Output the [x, y] coordinate of the center of the cell containing the given text.  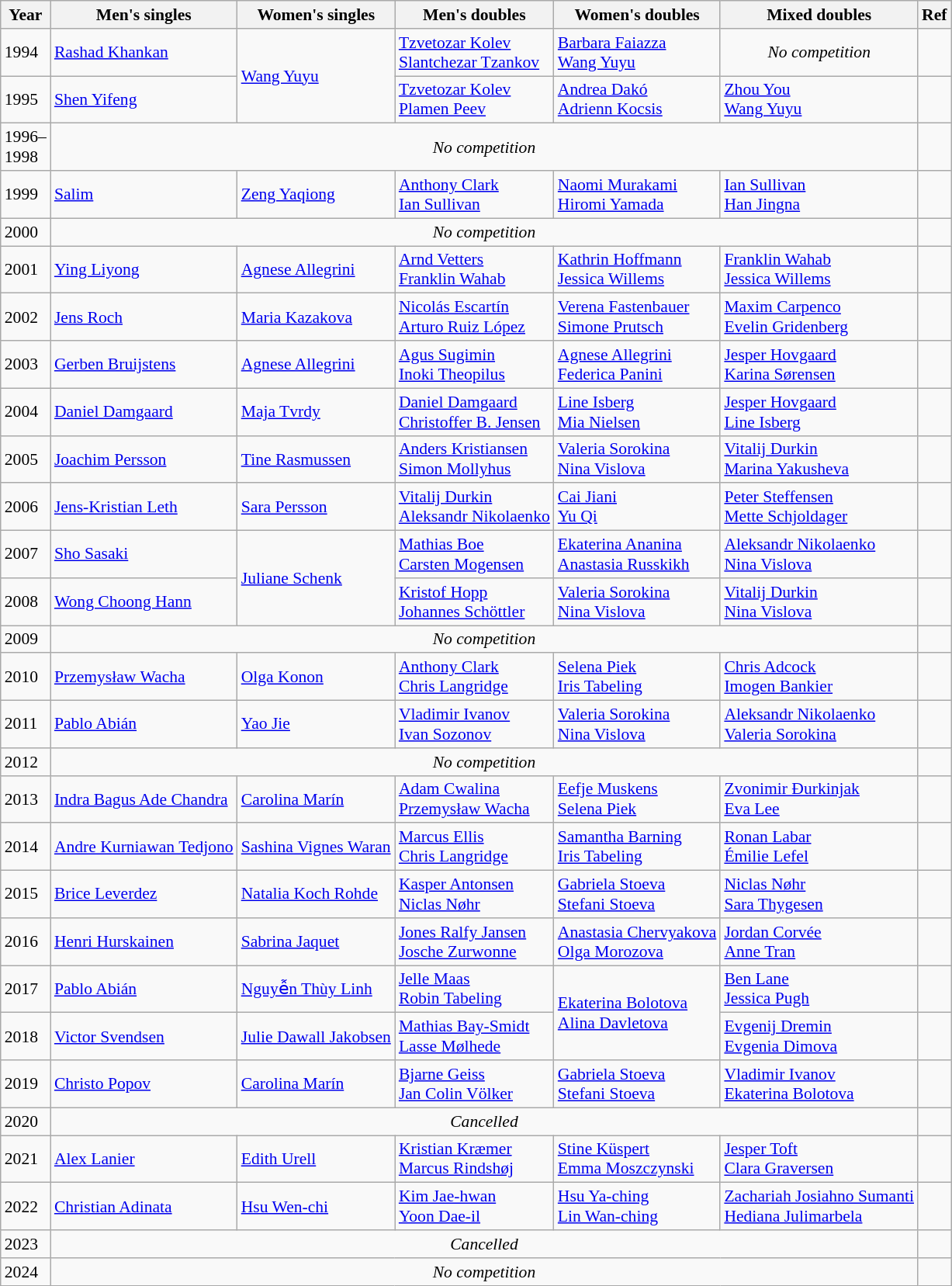
Jesper Hovgaard Line Isberg [819, 411]
Samantha Barning Iris Tabeling [638, 848]
Hsu Wen-chi [317, 1206]
Rashad Khankan [144, 53]
Chris Adcock Imogen Bankier [819, 677]
Cai Jiani Yu Qi [638, 508]
Adam Cwalina Przemysław Wacha [475, 799]
2012 [26, 762]
2008 [26, 602]
2015 [26, 894]
Maja Tvrdy [317, 411]
Tzvetozar Kolev Slantchezar Tzankov [475, 53]
Sho Sasaki [144, 554]
Indra Bagus Ade Chandra [144, 799]
Barbara Faiazza Wang Yuyu [638, 53]
Jens Roch [144, 317]
Evgenij Dremin Evgenia Dimova [819, 1037]
Wong Choong Hann [144, 602]
Line Isberg Mia Nielsen [638, 411]
Sashina Vignes Waran [317, 848]
Brice Leverdez [144, 894]
Men's singles [144, 15]
Andrea Dakó Adrienn Kocsis [638, 99]
Anders Kristiansen Simon Mollyhus [475, 459]
2024 [26, 1272]
Victor Svendsen [144, 1037]
Ben Lane Jessica Pugh [819, 989]
2004 [26, 411]
Anthony Clark Ian Sullivan [475, 194]
1995 [26, 99]
Ying Liyong [144, 270]
Sara Persson [317, 508]
Andre Kurniawan Tedjono [144, 848]
Ekaterina Bolotova Alina Davletova [638, 1013]
Tzvetozar Kolev Plamen Peev [475, 99]
Naomi Murakami Hiromi Yamada [638, 194]
Edith Urell [317, 1159]
2018 [26, 1037]
Henri Hurskainen [144, 942]
Eefje Muskens Selena Piek [638, 799]
Marcus Ellis Chris Langridge [475, 848]
2003 [26, 365]
Year [26, 15]
Jones Ralfy Jansen Josche Zurwonne [475, 942]
Ian Sullivan Han Jingna [819, 194]
Zvonimir Đurkinjak Eva Lee [819, 799]
1996– 1998 [26, 147]
2000 [26, 232]
Jesper Hovgaard Karina Sørensen [819, 365]
Mixed doubles [819, 15]
Nicolás Escartín Arturo Ruiz López [475, 317]
Daniel Damgaard [144, 411]
Mathias Bay-Smidt Lasse Mølhede [475, 1037]
Przemysław Wacha [144, 677]
2001 [26, 270]
Juliane Schenk [317, 578]
2017 [26, 989]
Hsu Ya-ching Lin Wan-ching [638, 1206]
Agus Sugimin Inoki Theopilus [475, 365]
Kathrin Hoffmann Jessica Willems [638, 270]
2005 [26, 459]
Yao Jie [317, 725]
Men's doubles [475, 15]
Zeng Yaqiong [317, 194]
Kasper Antonsen Niclas Nøhr [475, 894]
2007 [26, 554]
Women's doubles [638, 15]
Gerben Bruijstens [144, 365]
Tine Rasmussen [317, 459]
Ref [934, 15]
2002 [26, 317]
Stine Küspert Emma Moszczynski [638, 1159]
Selena Piek Iris Tabeling [638, 677]
Zachariah Josiahno Sumanti Hediana Julimarbela [819, 1206]
2014 [26, 848]
Mathias Boe Carsten Mogensen [475, 554]
Jelle Maas Robin Tabeling [475, 989]
2010 [26, 677]
Agnese Allegrini Federica Panini [638, 365]
Kristof Hopp Johannes Schöttler [475, 602]
Anastasia Chervyakova Olga Morozova [638, 942]
Aleksandr Nikolaenko Nina Vislova [819, 554]
2013 [26, 799]
Women's singles [317, 15]
1994 [26, 53]
Kim Jae-hwan Yoon Dae-il [475, 1206]
2016 [26, 942]
Sabrina Jaquet [317, 942]
2011 [26, 725]
Peter Steffensen Mette Schjoldager [819, 508]
Ekaterina Ananina Anastasia Russkikh [638, 554]
Ronan Labar Émilie Lefel [819, 848]
Arnd Vetters Franklin Wahab [475, 270]
Alex Lanier [144, 1159]
Christo Popov [144, 1083]
Jens-Kristian Leth [144, 508]
Christian Adinata [144, 1206]
Salim [144, 194]
Jesper Toft Clara Graversen [819, 1159]
Maria Kazakova [317, 317]
Vitalij Durkin Aleksandr Nikolaenko [475, 508]
Verena Fastenbauer Simone Prutsch [638, 317]
Nguyễn Thùy Linh [317, 989]
2020 [26, 1121]
2023 [26, 1244]
Bjarne Geiss Jan Colin Völker [475, 1083]
Joachim Persson [144, 459]
1999 [26, 194]
Maxim Carpenco Evelin Gridenberg [819, 317]
Daniel Damgaard Christoffer B. Jensen [475, 411]
Wang Yuyu [317, 76]
2009 [26, 640]
Natalia Koch Rohde [317, 894]
Zhou You Wang Yuyu [819, 99]
Vladimir Ivanov Ivan Sozonov [475, 725]
Olga Konon [317, 677]
2021 [26, 1159]
2019 [26, 1083]
2022 [26, 1206]
Vladimir Ivanov Ekaterina Bolotova [819, 1083]
Jordan Corvée Anne Tran [819, 942]
Vitalij Durkin Nina Vislova [819, 602]
Franklin Wahab Jessica Willems [819, 270]
Niclas Nøhr Sara Thygesen [819, 894]
Aleksandr Nikolaenko Valeria Sorokina [819, 725]
Shen Yifeng [144, 99]
Anthony Clark Chris Langridge [475, 677]
Vitalij Durkin Marina Yakusheva [819, 459]
2006 [26, 508]
Kristian Kræmer Marcus Rindshøj [475, 1159]
Julie Dawall Jakobsen [317, 1037]
